Identify which cell holds the provided text, then report its [x, y] central coordinate. 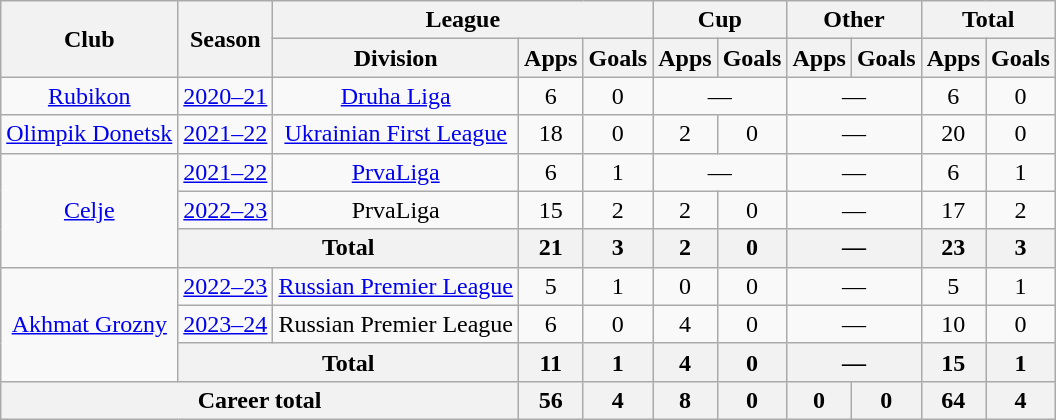
Akhmat Grozny [90, 324]
League [463, 20]
Rubikon [90, 96]
Olimpik Donetsk [90, 134]
10 [953, 324]
8 [685, 400]
2020–21 [226, 96]
2023–24 [226, 324]
23 [953, 248]
18 [551, 134]
Cup [720, 20]
17 [953, 210]
56 [551, 400]
Club [90, 39]
Ukrainian First League [396, 134]
Other [854, 20]
Career total [260, 400]
11 [551, 362]
21 [551, 248]
Division [396, 58]
64 [953, 400]
Druha Liga [396, 96]
20 [953, 134]
Celje [90, 210]
Season [226, 39]
